For the text-containing cell, return its midpoint in (x, y) coordinate format. 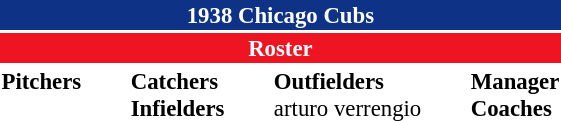
1938 Chicago Cubs (280, 15)
Roster (280, 48)
